Return [X, Y] of the center of cell containing provided text 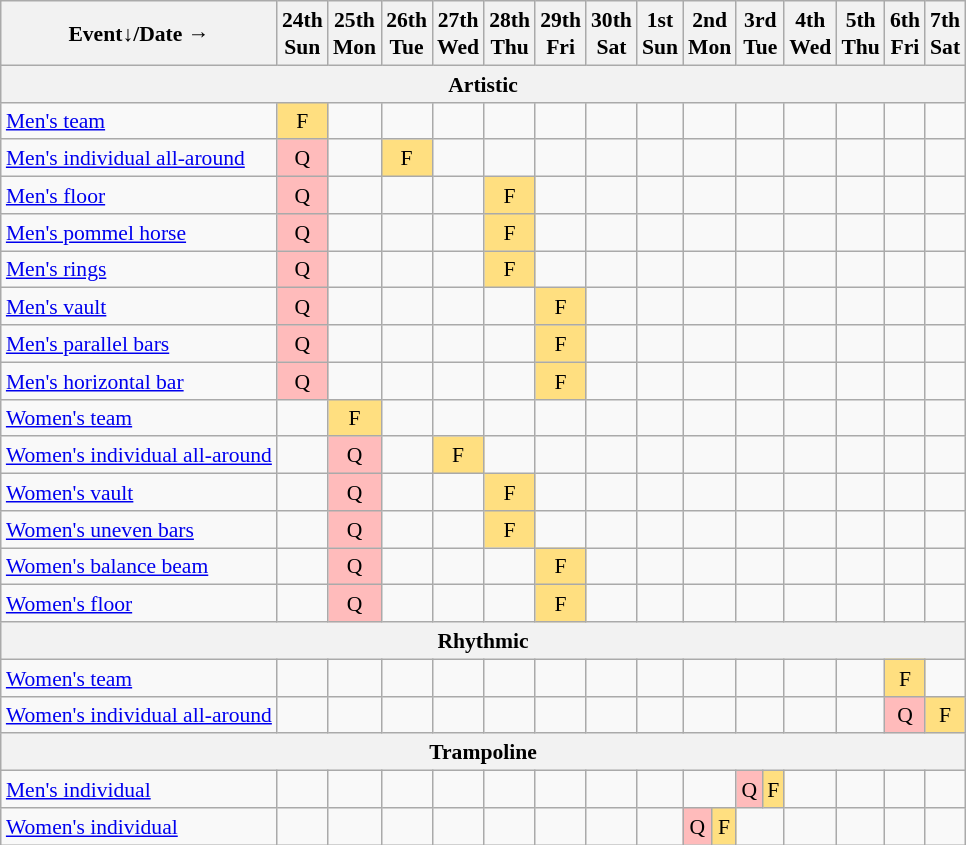
Men's pommel horse [139, 232]
24thSun [302, 33]
3rdTue [760, 33]
Men's parallel bars [139, 344]
Trampoline [483, 752]
Men's vault [139, 306]
Event↓/Date → [139, 33]
1stSun [660, 33]
Men's floor [139, 194]
6thFri [905, 33]
Women's floor [139, 604]
Women's vault [139, 492]
Artistic [483, 84]
29thFri [560, 33]
Women's uneven bars [139, 528]
Men's rings [139, 268]
Men's individual [139, 788]
30thSat [612, 33]
Men's team [139, 120]
5thThu [860, 33]
Women's balance beam [139, 566]
25thMon [354, 33]
26thTue [406, 33]
2ndMon [710, 33]
28thThu [510, 33]
Men's horizontal bar [139, 380]
Men's individual all-around [139, 158]
27thWed [458, 33]
7thSat [945, 33]
Women's individual [139, 826]
Rhythmic [483, 640]
4thWed [810, 33]
